Return [X, Y] of the center of cell containing provided text 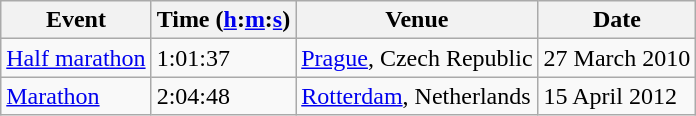
Time (h:m:s) [224, 20]
27 March 2010 [617, 58]
Event [76, 20]
15 April 2012 [617, 96]
Rotterdam, Netherlands [417, 96]
Venue [417, 20]
Prague, Czech Republic [417, 58]
Half marathon [76, 58]
Date [617, 20]
2:04:48 [224, 96]
1:01:37 [224, 58]
Marathon [76, 96]
